Identify which cell holds the provided text, then report its [X, Y] central coordinate. 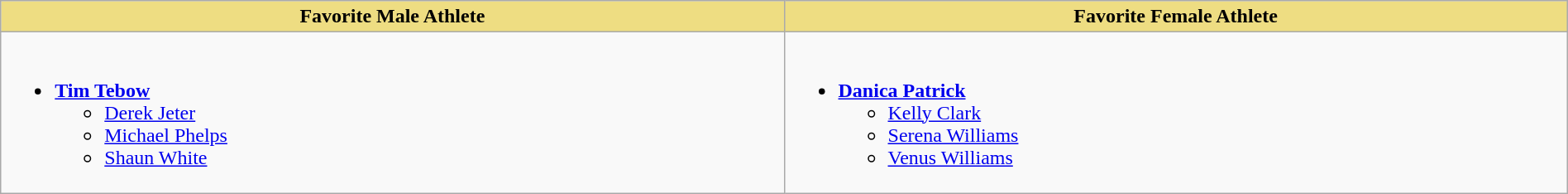
Danica PatrickKelly ClarkSerena WilliamsVenus Williams [1176, 113]
Favorite Male Athlete [392, 17]
Favorite Female Athlete [1176, 17]
Tim TebowDerek JeterMichael PhelpsShaun White [392, 113]
